From the cell containing the given text, extract its center point as [X, Y] coordinate. 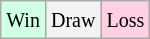
Win [24, 20]
Loss [126, 20]
Draw [72, 20]
